Return [X, Y] of the center of cell containing provided text 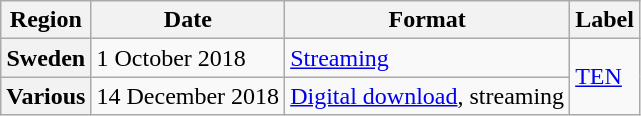
1 October 2018 [188, 58]
Digital download, streaming [428, 96]
Various [46, 96]
Label [605, 20]
TEN [605, 77]
Region [46, 20]
Date [188, 20]
14 December 2018 [188, 96]
Streaming [428, 58]
Format [428, 20]
Sweden [46, 58]
